Return the [x, y] coordinate for the center point of the cell that contains the specified text.  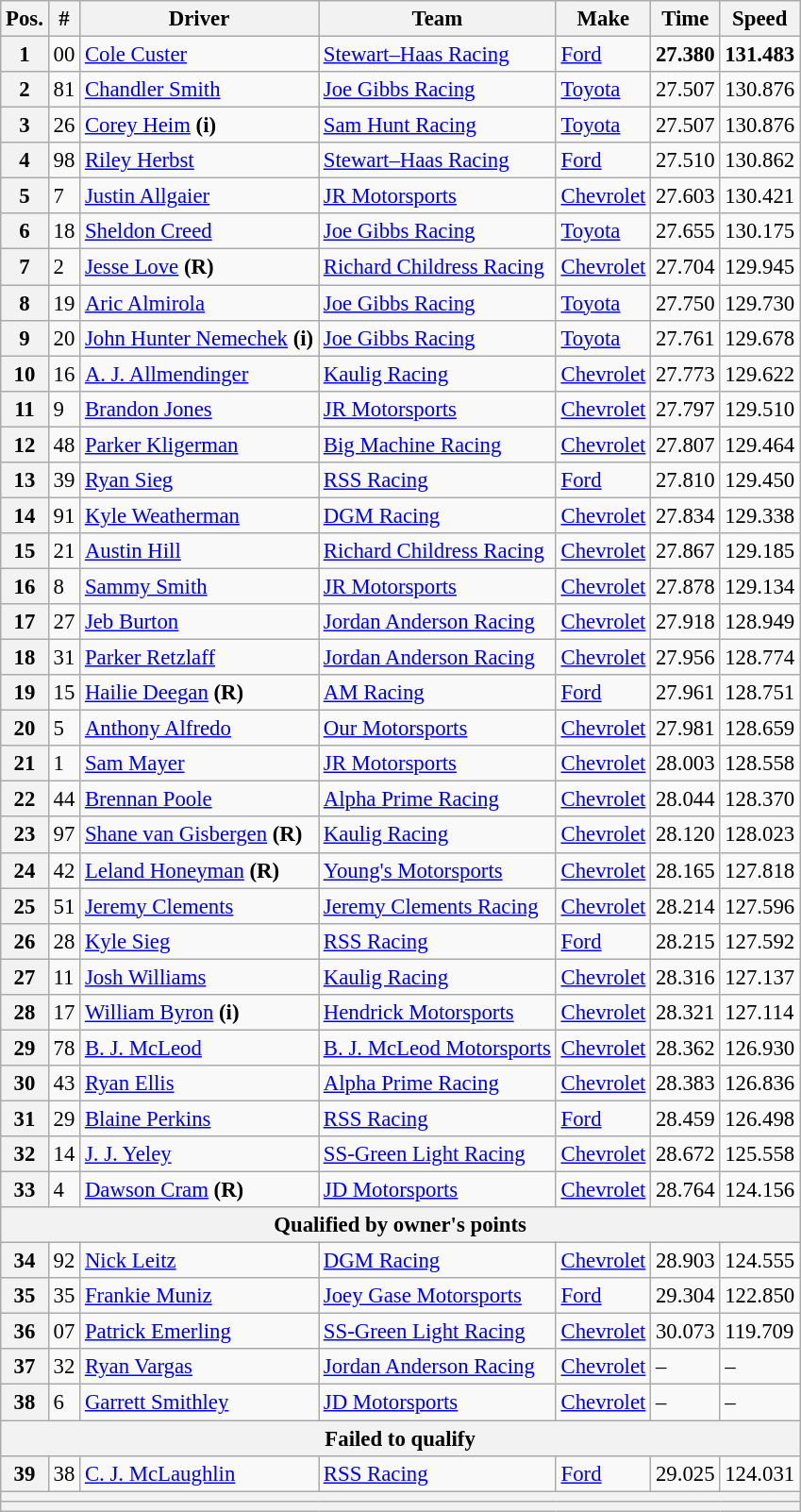
29.025 [685, 1473]
Josh Williams [200, 977]
128.949 [760, 622]
27.761 [685, 338]
27.603 [685, 196]
127.114 [760, 1013]
00 [64, 55]
25 [25, 906]
Blaine Perkins [200, 1118]
29.304 [685, 1296]
28.903 [685, 1261]
127.592 [760, 941]
91 [64, 515]
23 [25, 835]
28.764 [685, 1190]
27.797 [685, 409]
28.321 [685, 1013]
127.596 [760, 906]
J. J. Yeley [200, 1154]
Ryan Ellis [200, 1084]
27.750 [685, 303]
27.704 [685, 267]
124.555 [760, 1261]
Garrett Smithley [200, 1403]
Ryan Vargas [200, 1368]
Jeremy Clements Racing [438, 906]
A. J. Allmendinger [200, 374]
Failed to qualify [400, 1438]
129.945 [760, 267]
# [64, 19]
27.510 [685, 160]
126.836 [760, 1084]
27.981 [685, 729]
92 [64, 1261]
Make [603, 19]
27.810 [685, 480]
28.672 [685, 1154]
Jeb Burton [200, 622]
124.156 [760, 1190]
B. J. McLeod [200, 1048]
30 [25, 1084]
27.961 [685, 693]
28.044 [685, 799]
22 [25, 799]
43 [64, 1084]
Austin Hill [200, 551]
28.215 [685, 941]
130.862 [760, 160]
131.483 [760, 55]
129.185 [760, 551]
Ryan Sieg [200, 480]
Jesse Love (R) [200, 267]
Kyle Weatherman [200, 515]
27.878 [685, 586]
Parker Retzlaff [200, 658]
Hendrick Motorsports [438, 1013]
126.498 [760, 1118]
Sam Mayer [200, 764]
28.383 [685, 1084]
William Byron (i) [200, 1013]
Our Motorsports [438, 729]
3 [25, 126]
07 [64, 1332]
130.421 [760, 196]
27.807 [685, 445]
129.464 [760, 445]
129.730 [760, 303]
128.659 [760, 729]
Cole Custer [200, 55]
27.655 [685, 231]
27.956 [685, 658]
Frankie Muniz [200, 1296]
John Hunter Nemechek (i) [200, 338]
27.773 [685, 374]
129.338 [760, 515]
Anthony Alfredo [200, 729]
28.316 [685, 977]
51 [64, 906]
27.834 [685, 515]
Big Machine Racing [438, 445]
Chandler Smith [200, 90]
28.165 [685, 870]
Dawson Cram (R) [200, 1190]
Leland Honeyman (R) [200, 870]
34 [25, 1261]
42 [64, 870]
37 [25, 1368]
12 [25, 445]
129.678 [760, 338]
129.510 [760, 409]
126.930 [760, 1048]
C. J. McLaughlin [200, 1473]
Nick Leitz [200, 1261]
127.137 [760, 977]
Young's Motorsports [438, 870]
Brandon Jones [200, 409]
Hailie Deegan (R) [200, 693]
Shane van Gisbergen (R) [200, 835]
122.850 [760, 1296]
Time [685, 19]
124.031 [760, 1473]
B. J. McLeod Motorsports [438, 1048]
128.023 [760, 835]
28.362 [685, 1048]
Sammy Smith [200, 586]
128.558 [760, 764]
Justin Allgaier [200, 196]
Joey Gase Motorsports [438, 1296]
28.003 [685, 764]
AM Racing [438, 693]
Brennan Poole [200, 799]
Driver [200, 19]
Aric Almirola [200, 303]
130.175 [760, 231]
Riley Herbst [200, 160]
127.818 [760, 870]
98 [64, 160]
129.622 [760, 374]
128.751 [760, 693]
48 [64, 445]
27.867 [685, 551]
Pos. [25, 19]
78 [64, 1048]
Qualified by owner's points [400, 1225]
30.073 [685, 1332]
27.918 [685, 622]
Corey Heim (i) [200, 126]
36 [25, 1332]
Speed [760, 19]
28.214 [685, 906]
128.370 [760, 799]
Parker Kligerman [200, 445]
97 [64, 835]
81 [64, 90]
Sam Hunt Racing [438, 126]
33 [25, 1190]
28.459 [685, 1118]
125.558 [760, 1154]
119.709 [760, 1332]
28.120 [685, 835]
24 [25, 870]
129.450 [760, 480]
Sheldon Creed [200, 231]
129.134 [760, 586]
Kyle Sieg [200, 941]
128.774 [760, 658]
Patrick Emerling [200, 1332]
27.380 [685, 55]
Jeremy Clements [200, 906]
10 [25, 374]
13 [25, 480]
Team [438, 19]
44 [64, 799]
